Search for the cell housing the specified text and yield its (X, Y) center coordinate. 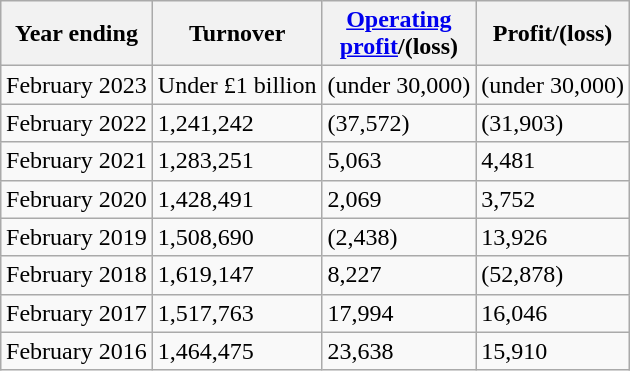
17,994 (399, 313)
February 2022 (77, 123)
15,910 (553, 351)
February 2019 (77, 237)
February 2023 (77, 85)
Turnover (237, 34)
1,283,251 (237, 161)
16,046 (553, 313)
(31,903) (553, 123)
1,517,763 (237, 313)
1,428,491 (237, 199)
1,619,147 (237, 275)
Under £1 billion (237, 85)
13,926 (553, 237)
5,063 (399, 161)
3,752 (553, 199)
(37,572) (399, 123)
1,464,475 (237, 351)
February 2017 (77, 313)
February 2020 (77, 199)
(52,878) (553, 275)
8,227 (399, 275)
1,241,242 (237, 123)
1,508,690 (237, 237)
Year ending (77, 34)
4,481 (553, 161)
Profit/(loss) (553, 34)
23,638 (399, 351)
(2,438) (399, 237)
Operatingprofit/(loss) (399, 34)
February 2018 (77, 275)
February 2021 (77, 161)
2,069 (399, 199)
February 2016 (77, 351)
